Output the (X, Y) coordinate of the center of the cell containing the given text.  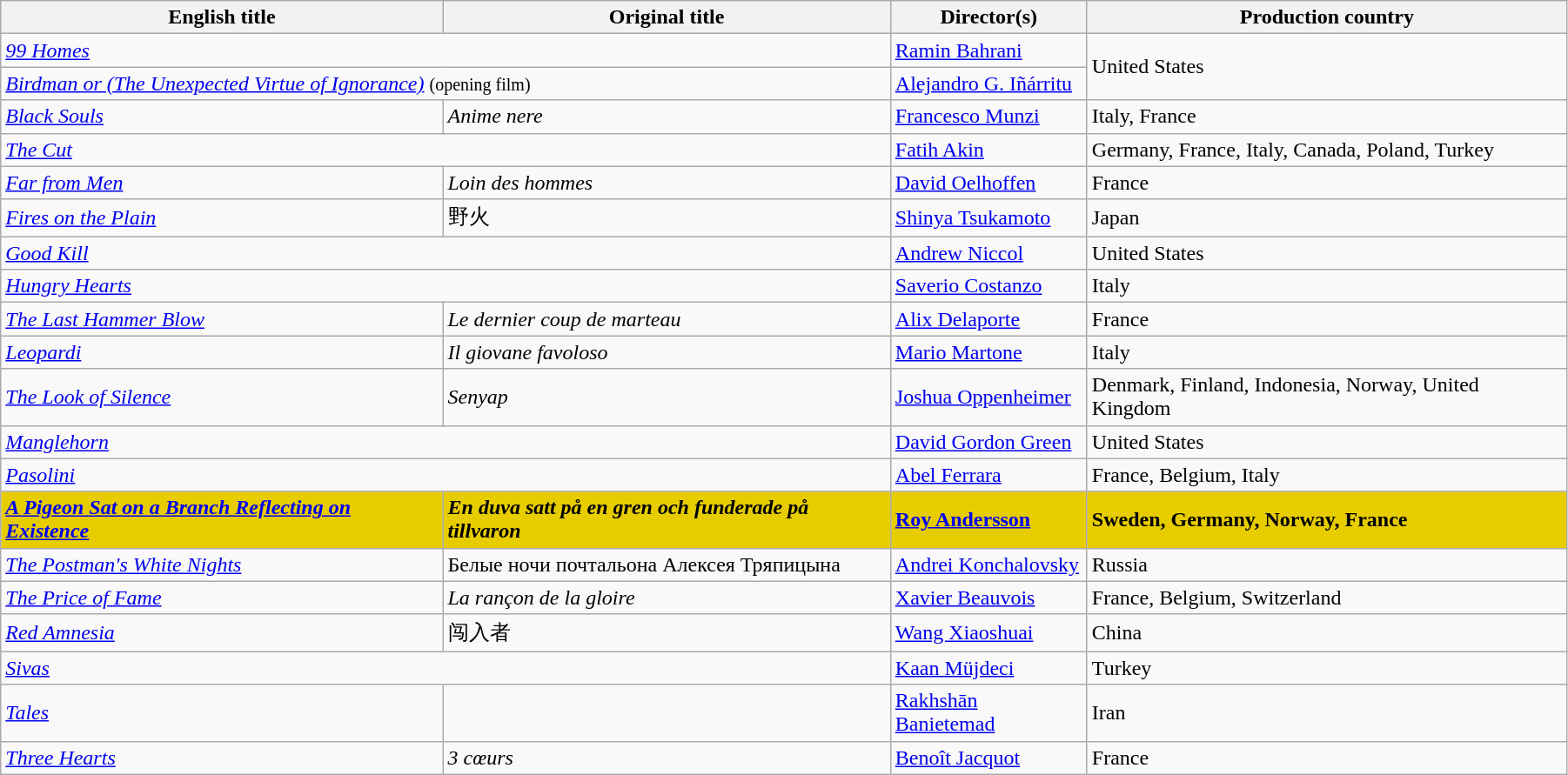
野火 (667, 217)
English title (222, 17)
Pasolini (446, 475)
Original title (667, 17)
Benoît Jacquot (988, 758)
A Pigeon Sat on a Branch Reflecting on Existence (222, 520)
Sivas (446, 668)
Sweden, Germany, Norway, France (1326, 520)
Francesco Munzi (988, 117)
Xavier Beauvois (988, 598)
Saverio Costanzo (988, 286)
Ramin Bahrani (988, 50)
Alejandro G. Iñárritu (988, 84)
3 cœurs (667, 758)
En duva satt på en gren och funderade på tillvaron (667, 520)
Good Kill (446, 253)
The Cut (446, 150)
Fatih Akin (988, 150)
Loin des hommes (667, 183)
La rançon de la gloire (667, 598)
Leopardi (222, 352)
Andrew Niccol (988, 253)
Three Hearts (222, 758)
Russia (1326, 565)
The Price of Fame (222, 598)
France, Belgium, Italy (1326, 475)
Rakhshān Banietemad (988, 713)
Abel Ferrara (988, 475)
Белые ночи почтальона Алексея Тряпицына (667, 565)
The Look of Silence (222, 397)
Senyap (667, 397)
Tales (222, 713)
Production country (1326, 17)
Turkey (1326, 668)
Wang Xiaoshuai (988, 633)
Fires on the Plain (222, 217)
Hungry Hearts (446, 286)
Joshua Oppenheimer (988, 397)
Far from Men (222, 183)
Shinya Tsukamoto (988, 217)
Germany, France, Italy, Canada, Poland, Turkey (1326, 150)
Andrei Konchalovsky (988, 565)
Director(s) (988, 17)
Japan (1326, 217)
Manglehorn (446, 442)
Birdman or (The Unexpected Virtue of Ignorance) (opening film) (446, 84)
David Gordon Green (988, 442)
Il giovane favoloso (667, 352)
Denmark, Finland, Indonesia, Norway, United Kingdom (1326, 397)
The Last Hammer Blow (222, 319)
China (1326, 633)
France, Belgium, Switzerland (1326, 598)
Iran (1326, 713)
Kaan Müjdeci (988, 668)
Roy Andersson (988, 520)
The Postman's White Nights (222, 565)
Black Souls (222, 117)
99 Homes (446, 50)
Anime nere (667, 117)
David Oelhoffen (988, 183)
Alix Delaporte (988, 319)
Mario Martone (988, 352)
Le dernier coup de marteau (667, 319)
Italy, France (1326, 117)
闯入者 (667, 633)
Red Amnesia (222, 633)
